Find where the given text appears and provide that cell's center as (x, y) coordinate. 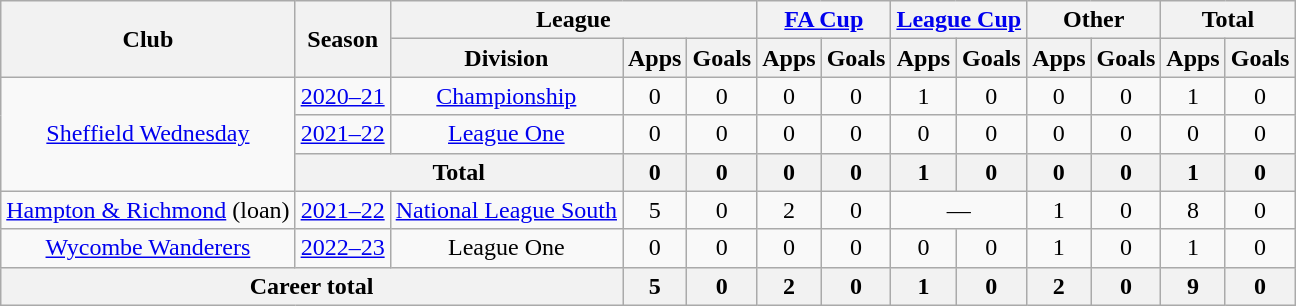
2020–21 (342, 96)
League (574, 20)
Hampton & Richmond (loan) (148, 210)
League Cup (959, 20)
FA Cup (824, 20)
— (959, 210)
National League South (506, 210)
Season (342, 39)
Wycombe Wanderers (148, 248)
Other (1094, 20)
9 (1193, 286)
Club (148, 39)
2022–23 (342, 248)
Championship (506, 96)
Sheffield Wednesday (148, 134)
8 (1193, 210)
Division (506, 58)
Career total (312, 286)
